Return [x, y] of the center of cell containing provided text 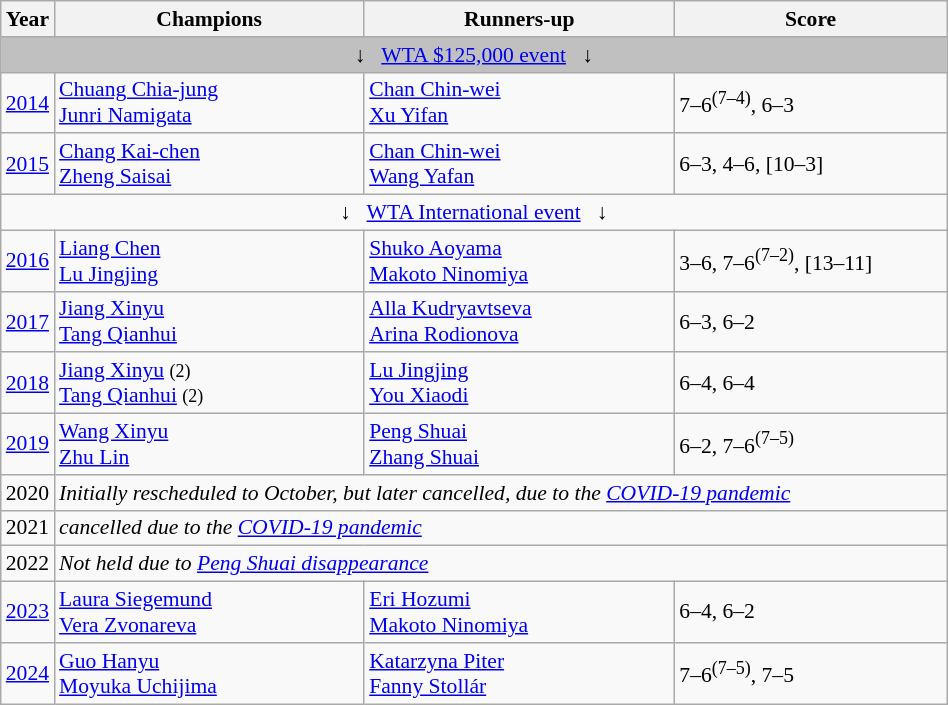
2021 [28, 528]
↓ WTA International event ↓ [474, 213]
6–3, 6–2 [810, 322]
3–6, 7–6(7–2), [13–11] [810, 260]
Katarzyna Piter Fanny Stollár [519, 674]
Peng Shuai Zhang Shuai [519, 444]
2019 [28, 444]
2022 [28, 564]
2016 [28, 260]
7–6(7–5), 7–5 [810, 674]
Chan Chin-wei Wang Yafan [519, 164]
2023 [28, 612]
↓ WTA $125,000 event ↓ [474, 55]
2014 [28, 102]
cancelled due to the COVID-19 pandemic [500, 528]
Chang Kai-chen Zheng Saisai [209, 164]
Not held due to Peng Shuai disappearance [500, 564]
Jiang Xinyu (2) Tang Qianhui (2) [209, 384]
Chan Chin-wei Xu Yifan [519, 102]
Eri Hozumi Makoto Ninomiya [519, 612]
Jiang Xinyu Tang Qianhui [209, 322]
Champions [209, 19]
Lu Jingjing You Xiaodi [519, 384]
Chuang Chia-jung Junri Namigata [209, 102]
6–4, 6–4 [810, 384]
Runners-up [519, 19]
6–3, 4–6, [10–3] [810, 164]
6–4, 6–2 [810, 612]
2024 [28, 674]
Liang Chen Lu Jingjing [209, 260]
2020 [28, 493]
2018 [28, 384]
Year [28, 19]
Wang Xinyu Zhu Lin [209, 444]
Initially rescheduled to October, but later cancelled, due to the COVID-19 pandemic [500, 493]
2017 [28, 322]
Guo Hanyu Moyuka Uchijima [209, 674]
7–6(7–4), 6–3 [810, 102]
Alla Kudryavtseva Arina Rodionova [519, 322]
Score [810, 19]
Laura Siegemund Vera Zvonareva [209, 612]
2015 [28, 164]
6–2, 7–6(7–5) [810, 444]
Shuko Aoyama Makoto Ninomiya [519, 260]
